Return the [X, Y] coordinate for the center point of the cell that contains the specified text.  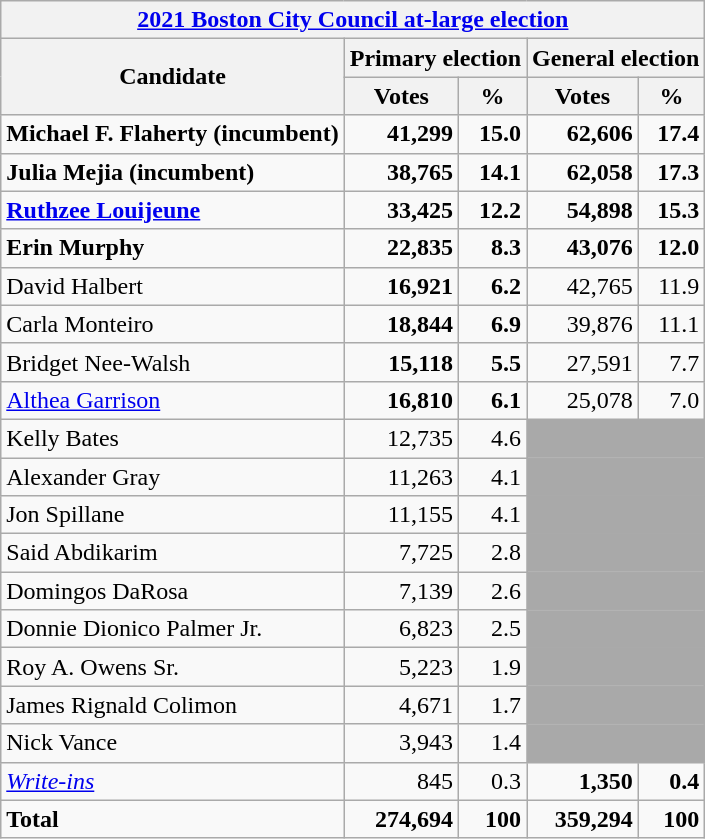
27,591 [583, 362]
Michael F. Flaherty (incumbent) [172, 134]
1.7 [492, 705]
54,898 [583, 210]
25,078 [583, 400]
2.8 [492, 553]
Write-ins [172, 781]
16,921 [401, 286]
James Rignald Colimon [172, 705]
4,671 [401, 705]
0.4 [672, 781]
Bridget Nee-Walsh [172, 362]
0.3 [492, 781]
Ruthzee Louijeune [172, 210]
3,943 [401, 743]
41,299 [401, 134]
12.0 [672, 248]
7,725 [401, 553]
8.3 [492, 248]
22,835 [401, 248]
15.3 [672, 210]
7.0 [672, 400]
David Halbert [172, 286]
Candidate [172, 77]
43,076 [583, 248]
2.5 [492, 629]
17.4 [672, 134]
Carla Monteiro [172, 324]
Total [172, 819]
11.9 [672, 286]
1,350 [583, 781]
Kelly Bates [172, 438]
5,223 [401, 667]
Primary election [435, 58]
General election [616, 58]
11.1 [672, 324]
274,694 [401, 819]
6,823 [401, 629]
6.9 [492, 324]
845 [401, 781]
359,294 [583, 819]
1.9 [492, 667]
42,765 [583, 286]
38,765 [401, 172]
7.7 [672, 362]
Nick Vance [172, 743]
Erin Murphy [172, 248]
Alexander Gray [172, 477]
17.3 [672, 172]
62,058 [583, 172]
5.5 [492, 362]
4.6 [492, 438]
15.0 [492, 134]
Said Abdikarim [172, 553]
12,735 [401, 438]
6.2 [492, 286]
39,876 [583, 324]
33,425 [401, 210]
15,118 [401, 362]
16,810 [401, 400]
12.2 [492, 210]
2.6 [492, 591]
1.4 [492, 743]
Donnie Dionico Palmer Jr. [172, 629]
11,155 [401, 515]
62,606 [583, 134]
Althea Garrison [172, 400]
Roy A. Owens Sr. [172, 667]
Jon Spillane [172, 515]
7,139 [401, 591]
18,844 [401, 324]
2021 Boston City Council at-large election [353, 20]
14.1 [492, 172]
Domingos DaRosa [172, 591]
Julia Mejia (incumbent) [172, 172]
6.1 [492, 400]
11,263 [401, 477]
